Capture the cell that displays the provided text and extract its [X, Y] central coordinate. 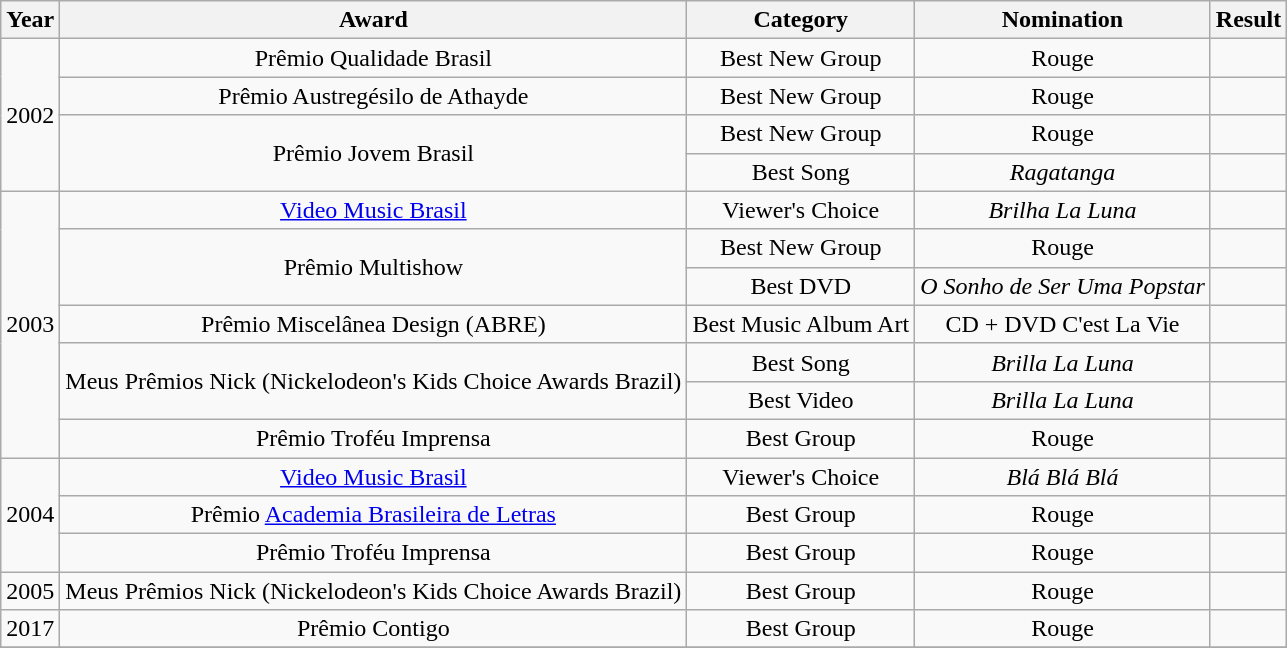
2005 [30, 591]
Prêmio Qualidade Brasil [374, 58]
Prêmio Jovem Brasil [374, 153]
Prêmio Miscelânea Design (ABRE) [374, 324]
Nomination [1063, 20]
Blá Blá Blá [1063, 477]
Year [30, 20]
CD + DVD C'est La Vie [1063, 324]
Best Video [801, 400]
Award [374, 20]
O Sonho de Ser Uma Popstar [1063, 286]
2003 [30, 324]
Ragatanga [1063, 172]
Best Music Album Art [801, 324]
Best DVD [801, 286]
Prêmio Austregésilo de Athayde [374, 96]
Brilha La Luna [1063, 210]
Category [801, 20]
Prêmio Academia Brasileira de Letras [374, 515]
2017 [30, 629]
Prêmio Contigo [374, 629]
Result [1248, 20]
Prêmio Multishow [374, 267]
2004 [30, 515]
2002 [30, 115]
